Capture the cell that displays the provided text and extract its [x, y] central coordinate. 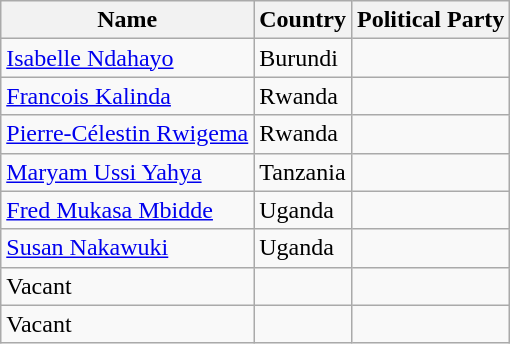
Maryam Ussi Yahya [128, 172]
Pierre-Célestin Rwigema [128, 134]
Tanzania [303, 172]
Susan Nakawuki [128, 248]
Political Party [430, 20]
Country [303, 20]
Burundi [303, 58]
Fred Mukasa Mbidde [128, 210]
Francois Kalinda [128, 96]
Isabelle Ndahayo [128, 58]
Name [128, 20]
